Extract the (x, y) coordinate from the center of the cell holding the provided text.  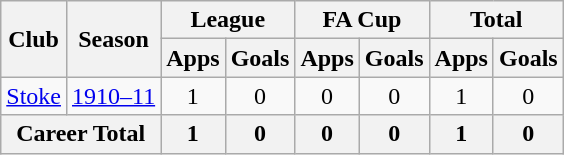
1910–11 (113, 96)
Season (113, 39)
Career Total (81, 134)
FA Cup (362, 20)
Total (496, 20)
Club (34, 39)
League (228, 20)
Stoke (34, 96)
